Return the (X, Y) coordinate for the center point of the cell that contains the specified text.  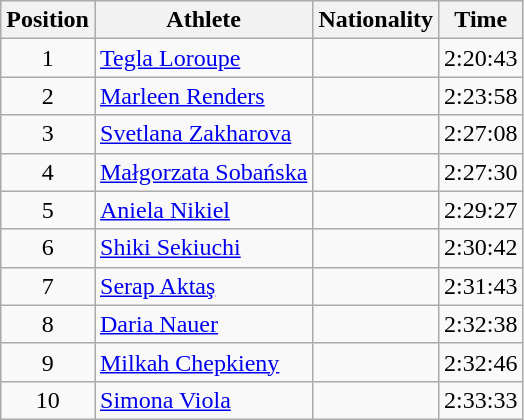
2:30:42 (481, 248)
3 (48, 134)
6 (48, 248)
2:23:58 (481, 96)
Tegla Loroupe (203, 58)
8 (48, 324)
2:20:43 (481, 58)
1 (48, 58)
Daria Nauer (203, 324)
2:27:08 (481, 134)
Shiki Sekiuchi (203, 248)
Position (48, 20)
2:31:43 (481, 286)
5 (48, 210)
2:33:33 (481, 400)
2 (48, 96)
2:27:30 (481, 172)
Time (481, 20)
Aniela Nikiel (203, 210)
7 (48, 286)
2:32:38 (481, 324)
9 (48, 362)
10 (48, 400)
4 (48, 172)
Małgorzata Sobańska (203, 172)
Nationality (376, 20)
2:32:46 (481, 362)
Athlete (203, 20)
Milkah Chepkieny (203, 362)
Marleen Renders (203, 96)
Svetlana Zakharova (203, 134)
Simona Viola (203, 400)
Serap Aktaş (203, 286)
2:29:27 (481, 210)
